For the text-containing cell, return its midpoint in [x, y] coordinate format. 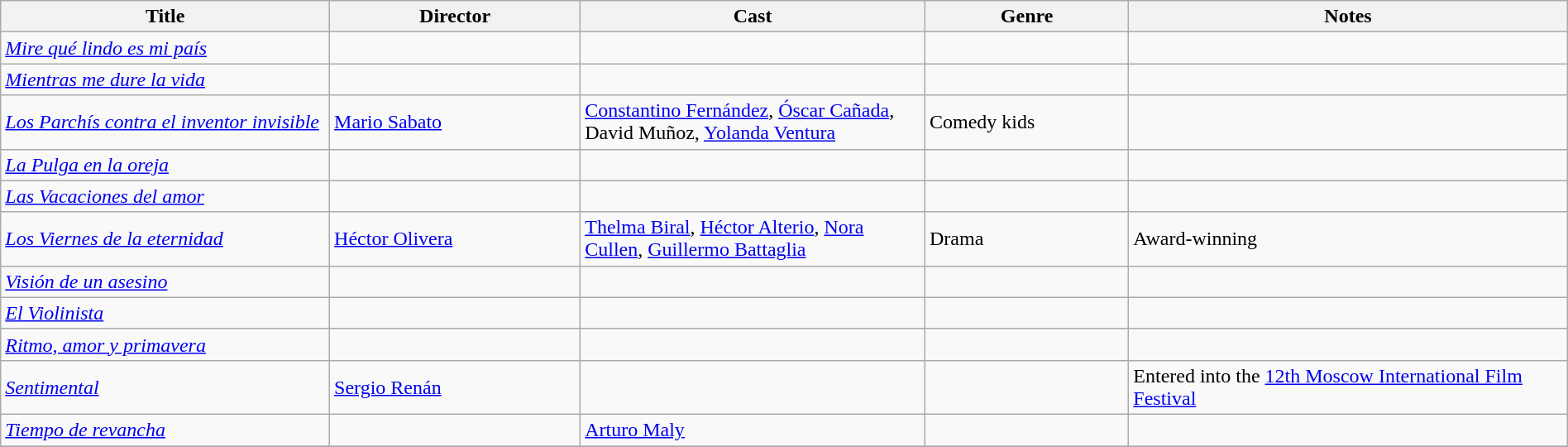
Thelma Biral, Héctor Alterio, Nora Cullen, Guillermo Battaglia [753, 238]
Sentimental [165, 387]
Director [455, 17]
Notes [1348, 17]
Title [165, 17]
Tiempo de revancha [165, 430]
Las Vacaciones del amor [165, 196]
El Violinista [165, 313]
Drama [1026, 238]
Visión de un asesino [165, 281]
Cast [753, 17]
La Pulga en la oreja [165, 165]
Award-winning [1348, 238]
Los Viernes de la eternidad [165, 238]
Genre [1026, 17]
Entered into the 12th Moscow International Film Festival [1348, 387]
Mire qué lindo es mi país [165, 48]
Mario Sabato [455, 123]
Comedy kids [1026, 123]
Constantino Fernández, Óscar Cañada, David Muñoz, Yolanda Ventura [753, 123]
Ritmo, amor y primavera [165, 344]
Los Parchís contra el inventor invisible [165, 123]
Héctor Olivera [455, 238]
Arturo Maly [753, 430]
Sergio Renán [455, 387]
Mientras me dure la vida [165, 79]
